Search for the cell housing the specified text and yield its [x, y] center coordinate. 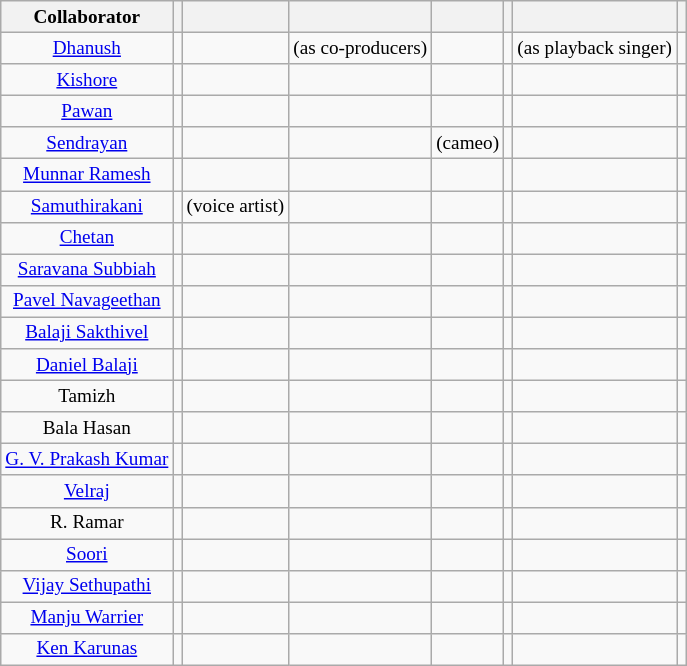
(as playback singer) [595, 48]
(voice artist) [236, 206]
Soori [87, 554]
Munnar Ramesh [87, 175]
Tamizh [87, 396]
Velraj [87, 491]
Vijay Sethupathi [87, 586]
Samuthirakani [87, 206]
Pawan [87, 111]
Daniel Balaji [87, 365]
Pavel Navageethan [87, 301]
Dhanush [87, 48]
Manju Warrier [87, 618]
Collaborator [87, 17]
Balaji Sakthivel [87, 333]
Sendrayan [87, 143]
(as co-producers) [360, 48]
Kishore [87, 80]
Saravana Subbiah [87, 270]
G. V. Prakash Kumar [87, 460]
Chetan [87, 238]
R. Ramar [87, 523]
(cameo) [468, 143]
Ken Karunas [87, 649]
Bala Hasan [87, 428]
